Scan for the cell matching the given text and deliver its (x, y) coordinate at center. 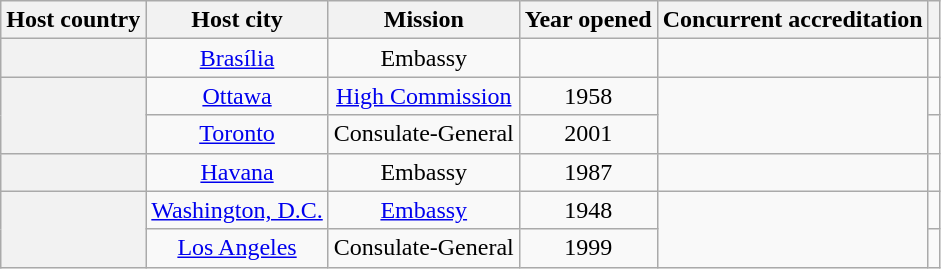
Washington, D.C. (237, 210)
1958 (588, 96)
Host country (74, 20)
High Commission (424, 96)
Toronto (237, 134)
Year opened (588, 20)
Havana (237, 172)
Brasília (237, 58)
2001 (588, 134)
1948 (588, 210)
Ottawa (237, 96)
Los Angeles (237, 248)
1999 (588, 248)
1987 (588, 172)
Host city (237, 20)
Concurrent accreditation (792, 20)
Mission (424, 20)
